Scan for the cell matching the given text and deliver its (X, Y) coordinate at center. 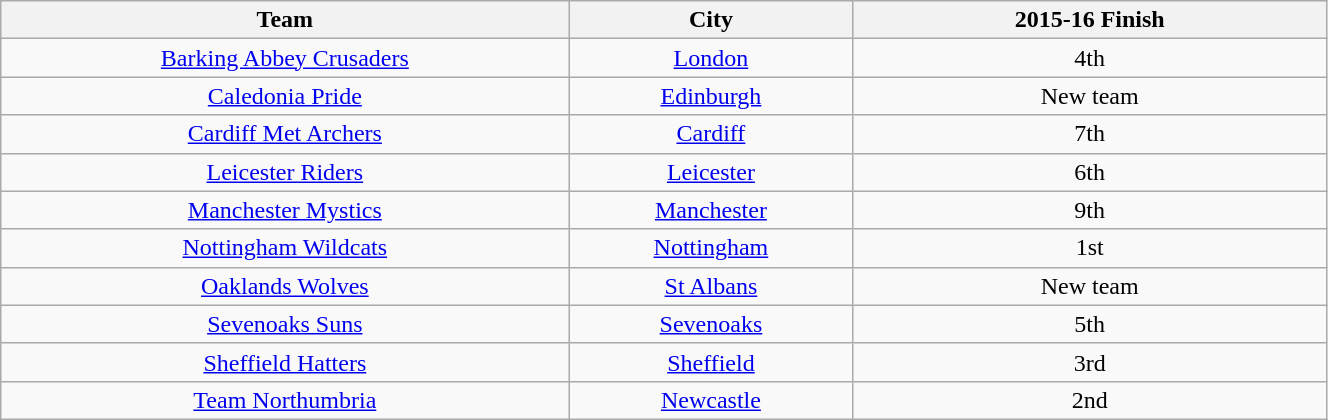
City (711, 20)
Leicester Riders (285, 172)
5th (1090, 324)
Manchester (711, 210)
Team (285, 20)
Newcastle (711, 400)
Caledonia Pride (285, 96)
Sevenoaks Suns (285, 324)
6th (1090, 172)
Leicester (711, 172)
4th (1090, 58)
Sevenoaks (711, 324)
2nd (1090, 400)
Oaklands Wolves (285, 286)
1st (1090, 248)
3rd (1090, 362)
Nottingham (711, 248)
2015-16 Finish (1090, 20)
Edinburgh (711, 96)
Manchester Mystics (285, 210)
Sheffield Hatters (285, 362)
Cardiff Met Archers (285, 134)
7th (1090, 134)
Barking Abbey Crusaders (285, 58)
Nottingham Wildcats (285, 248)
Cardiff (711, 134)
St Albans (711, 286)
Team Northumbria (285, 400)
Sheffield (711, 362)
London (711, 58)
9th (1090, 210)
